Pinpoint the cell where the given text exists, returning its (x, y) midpoint coordinate. 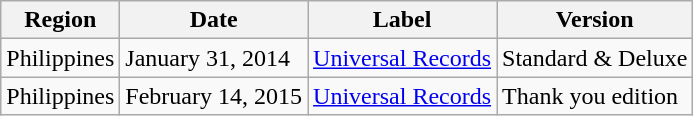
Date (214, 20)
January 31, 2014 (214, 58)
Thank you edition (595, 96)
February 14, 2015 (214, 96)
Version (595, 20)
Label (402, 20)
Region (60, 20)
Standard & Deluxe (595, 58)
